Extract the (X, Y) coordinate from the center of the cell holding the provided text.  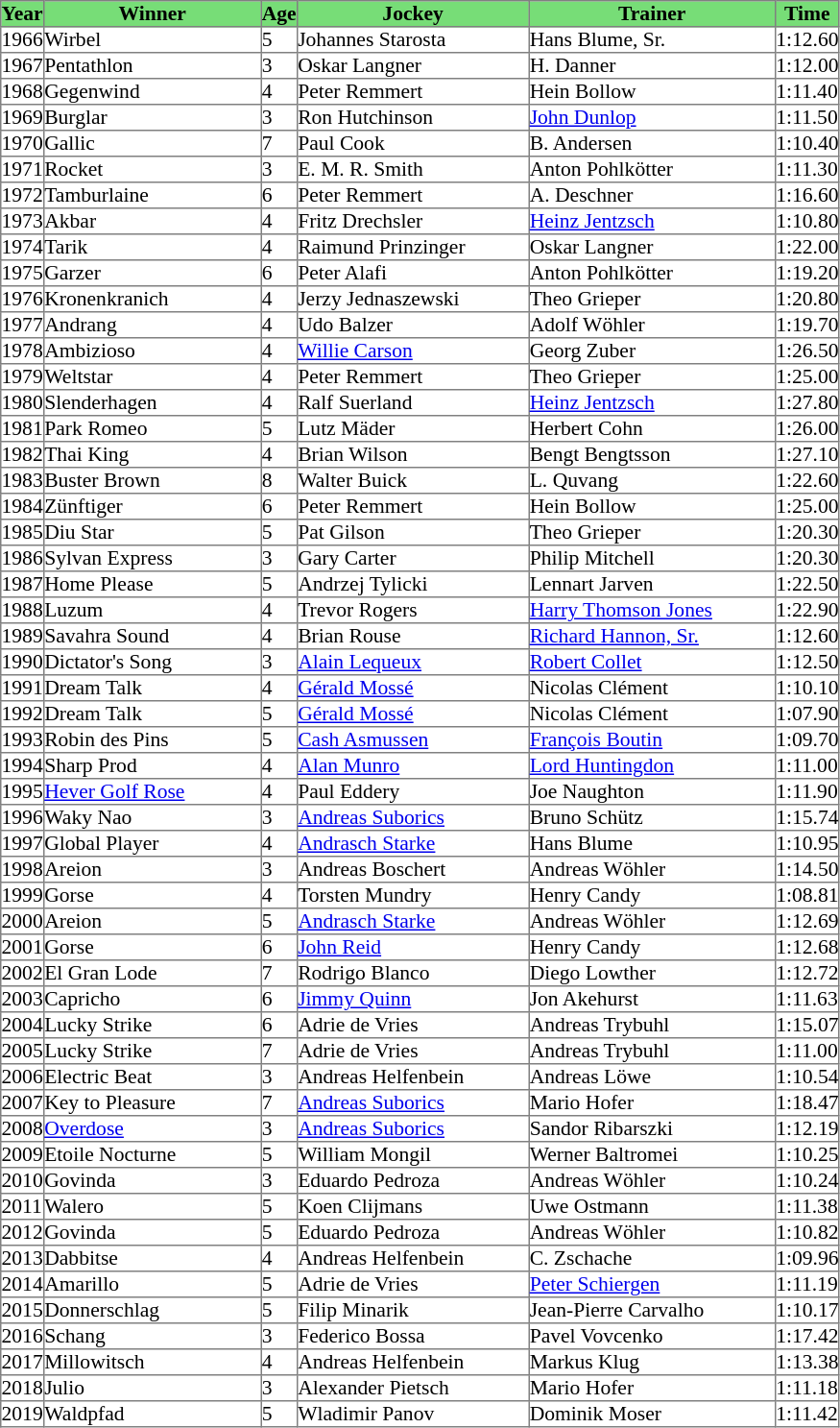
Pavel Vovcenko (652, 1337)
1971 (23, 169)
1:12.19 (806, 1129)
Hever Golf Rose (152, 791)
Uwe Ostmann (652, 1206)
Luzum (152, 611)
1986 (23, 559)
Wirbel (152, 40)
1:11.42 (806, 1414)
Adolf Wöhler (652, 325)
Etoile Nocturne (152, 1154)
2009 (23, 1154)
1:26.00 (806, 428)
Rodrigo Blanco (413, 974)
2010 (23, 1181)
Kronenkranich (152, 300)
Year (23, 13)
Lennart Jarven (652, 584)
Willie Carson (413, 351)
Ron Hutchinson (413, 117)
Brian Rouse (413, 636)
1973 (23, 221)
1993 (23, 739)
Park Romeo (152, 428)
2011 (23, 1206)
Slenderhagen (152, 403)
Peter Schiergen (652, 1285)
1:11.19 (806, 1285)
Julio (152, 1389)
Dabbitse (152, 1258)
Overdose (152, 1129)
Bengt Bengtsson (652, 455)
Capricho (152, 999)
1987 (23, 584)
1:22.00 (806, 248)
1:09.70 (806, 739)
1:15.74 (806, 818)
Raimund Prinzinger (413, 248)
1:08.81 (806, 895)
Tarik (152, 248)
Ambizioso (152, 351)
Robin des Pins (152, 739)
1991 (23, 688)
Torsten Mundry (413, 895)
1969 (23, 117)
Bruno Schütz (652, 818)
Filip Minarik (413, 1310)
2015 (23, 1310)
Donnerschlag (152, 1310)
1:11.40 (806, 92)
Jon Akehurst (652, 999)
2016 (23, 1337)
1:15.07 (806, 1026)
Jean-Pierre Carvalho (652, 1310)
Garzer (152, 273)
Markus Klug (652, 1362)
Zünftiger (152, 507)
François Boutin (652, 739)
Johannes Starosta (413, 40)
Ralf Suerland (413, 403)
Home Please (152, 584)
Cash Asmussen (413, 739)
1977 (23, 325)
Schang (152, 1337)
Diu Star (152, 532)
John Dunlop (652, 117)
Alain Lequeux (413, 663)
1998 (23, 870)
1979 (23, 376)
1:12.00 (806, 65)
John Reid (413, 947)
1:11.90 (806, 791)
1981 (23, 428)
Robert Collet (652, 663)
1:12.69 (806, 922)
Thai King (152, 455)
1:16.60 (806, 196)
1:10.95 (806, 843)
Paul Eddery (413, 791)
8 (278, 480)
1:12.68 (806, 947)
Lutz Mäder (413, 428)
Pat Gilson (413, 532)
1970 (23, 144)
1983 (23, 480)
Richard Hannon, Sr. (652, 636)
Walero (152, 1206)
2008 (23, 1129)
Werner Baltromei (652, 1154)
2007 (23, 1102)
Alan Munro (413, 766)
2004 (23, 1026)
Sharp Prod (152, 766)
Andrzej Tylicki (413, 584)
Gary Carter (413, 559)
C. Zschache (652, 1258)
Gegenwind (152, 92)
Savahra Sound (152, 636)
L. Quvang (652, 480)
1982 (23, 455)
1985 (23, 532)
B. Andersen (652, 144)
Alexander Pietsch (413, 1389)
Andrang (152, 325)
1966 (23, 40)
Fritz Drechsler (413, 221)
Weltstar (152, 376)
Diego Lowther (652, 974)
1972 (23, 196)
1976 (23, 300)
1:10.40 (806, 144)
1:14.50 (806, 870)
Andreas Boschert (413, 870)
Walter Buick (413, 480)
2013 (23, 1258)
2012 (23, 1233)
1992 (23, 714)
1:10.82 (806, 1233)
2017 (23, 1362)
Brian Wilson (413, 455)
1:10.25 (806, 1154)
1:11.30 (806, 169)
1997 (23, 843)
Lord Huntingdon (652, 766)
Trevor Rogers (413, 611)
Jimmy Quinn (413, 999)
Hans Blume (652, 843)
1:27.80 (806, 403)
1:22.90 (806, 611)
1:11.50 (806, 117)
2014 (23, 1285)
Sylvan Express (152, 559)
1:11.38 (806, 1206)
1989 (23, 636)
1:13.38 (806, 1362)
2001 (23, 947)
A. Deschner (652, 196)
Dictator's Song (152, 663)
1:12.50 (806, 663)
Waldpfad (152, 1414)
1996 (23, 818)
1999 (23, 895)
Jerzy Jednaszewski (413, 300)
Philip Mitchell (652, 559)
1:10.80 (806, 221)
1:12.72 (806, 974)
Tamburlaine (152, 196)
Trainer (652, 13)
Wladimir Panov (413, 1414)
1:17.42 (806, 1337)
1:19.70 (806, 325)
1974 (23, 248)
Paul Cook (413, 144)
1:09.96 (806, 1258)
Electric Beat (152, 1077)
Joe Naughton (652, 791)
1968 (23, 92)
Age (278, 13)
Sandor Ribarszki (652, 1129)
1994 (23, 766)
2002 (23, 974)
1:27.10 (806, 455)
2006 (23, 1077)
Jockey (413, 13)
1995 (23, 791)
Time (806, 13)
1:19.20 (806, 273)
1988 (23, 611)
William Mongil (413, 1154)
1980 (23, 403)
2003 (23, 999)
1984 (23, 507)
Akbar (152, 221)
1:18.47 (806, 1102)
Hans Blume, Sr. (652, 40)
Pentathlon (152, 65)
1990 (23, 663)
Gallic (152, 144)
2000 (23, 922)
Federico Bossa (413, 1337)
1:22.50 (806, 584)
1:11.63 (806, 999)
Herbert Cohn (652, 428)
Rocket (152, 169)
2018 (23, 1389)
Udo Balzer (413, 325)
Peter Alafi (413, 273)
Harry Thomson Jones (652, 611)
1:22.60 (806, 480)
2005 (23, 1051)
E. M. R. Smith (413, 169)
2019 (23, 1414)
1:10.54 (806, 1077)
1:10.24 (806, 1181)
Buster Brown (152, 480)
Amarillo (152, 1285)
1967 (23, 65)
Key to Pleasure (152, 1102)
1:10.17 (806, 1310)
Winner (152, 13)
Andreas Löwe (652, 1077)
Waky Nao (152, 818)
Koen Clijmans (413, 1206)
El Gran Lode (152, 974)
1:10.10 (806, 688)
1:26.50 (806, 351)
Burglar (152, 117)
1:11.18 (806, 1389)
H. Danner (652, 65)
Global Player (152, 843)
Georg Zuber (652, 351)
1:07.90 (806, 714)
1975 (23, 273)
Millowitsch (152, 1362)
1:20.80 (806, 300)
Dominik Moser (652, 1414)
1978 (23, 351)
